From the cell containing the given text, extract its center point as (x, y) coordinate. 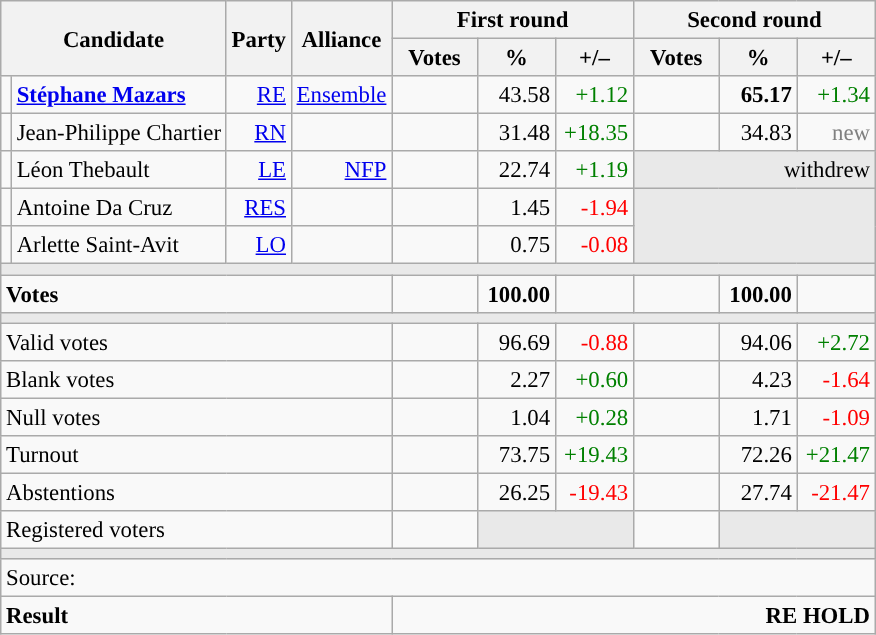
Antoine Da Cruz (118, 208)
Abstentions (196, 492)
+0.60 (594, 379)
Result (196, 616)
Registered voters (196, 530)
+1.12 (594, 95)
-19.43 (594, 492)
96.69 (516, 342)
Source: (438, 578)
Ensemble (341, 95)
NFP (341, 170)
1.45 (516, 208)
+1.34 (836, 95)
-0.08 (594, 245)
Blank votes (196, 379)
RES (258, 208)
First round (513, 20)
-1.94 (594, 208)
Turnout (196, 455)
65.17 (758, 95)
LO (258, 245)
-1.09 (836, 417)
+0.28 (594, 417)
26.25 (516, 492)
2.27 (516, 379)
Léon Thebault (118, 170)
Null votes (196, 417)
RE (258, 95)
0.75 (516, 245)
34.83 (758, 133)
31.48 (516, 133)
withdrew (754, 170)
+18.35 (594, 133)
22.74 (516, 170)
72.26 (758, 455)
Alliance (341, 38)
+2.72 (836, 342)
Party (258, 38)
-1.64 (836, 379)
73.75 (516, 455)
new (836, 133)
Arlette Saint-Avit (118, 245)
-21.47 (836, 492)
-0.88 (594, 342)
Candidate (114, 38)
1.04 (516, 417)
4.23 (758, 379)
27.74 (758, 492)
94.06 (758, 342)
+19.43 (594, 455)
LE (258, 170)
Second round (754, 20)
Valid votes (196, 342)
Jean-Philippe Chartier (118, 133)
1.71 (758, 417)
+21.47 (836, 455)
+1.19 (594, 170)
RN (258, 133)
RE HOLD (634, 616)
Stéphane Mazars (118, 95)
43.58 (516, 95)
